Pinpoint the cell where the given text exists, returning its [x, y] midpoint coordinate. 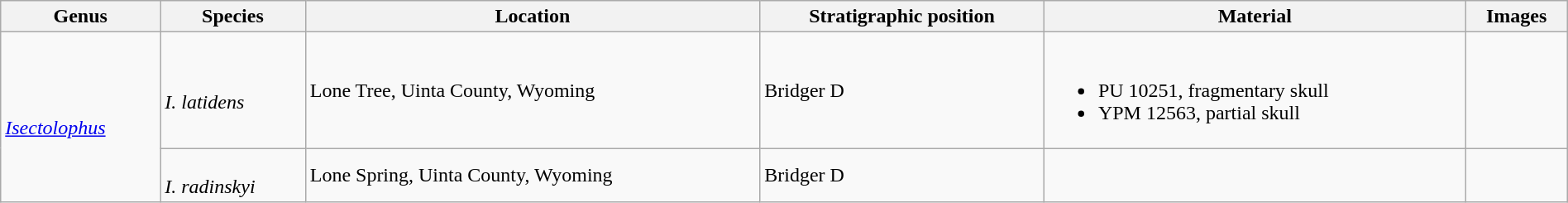
Images [1517, 17]
Lone Tree, Uinta County, Wyoming [533, 90]
Species [233, 17]
PU 10251, fragmentary skullYPM 12563, partial skull [1255, 90]
I. radinskyi [233, 176]
Location [533, 17]
Material [1255, 17]
I. latidens [233, 90]
Lone Spring, Uinta County, Wyoming [533, 176]
Stratigraphic position [902, 17]
Isectolophus [81, 118]
Genus [81, 17]
